Capture the cell that displays the provided text and extract its [X, Y] central coordinate. 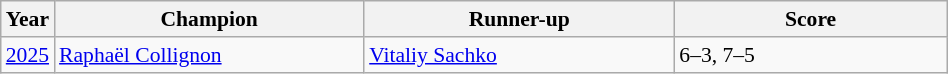
6–3, 7–5 [810, 55]
Score [810, 19]
Champion [209, 19]
2025 [28, 55]
Raphaël Collignon [209, 55]
Vitaliy Sachko [519, 55]
Year [28, 19]
Runner-up [519, 19]
